Capture the cell that displays the provided text and extract its [X, Y] central coordinate. 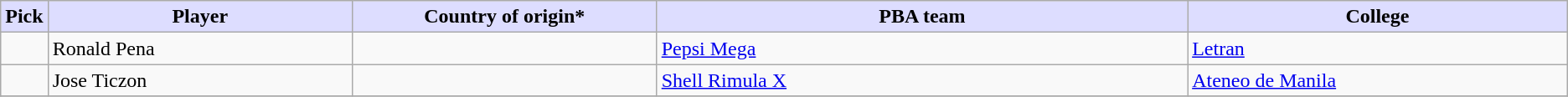
Pepsi Mega [921, 48]
PBA team [921, 17]
Pick [24, 17]
Player [199, 17]
Letran [1378, 48]
Country of origin* [504, 17]
College [1378, 17]
Shell Rimula X [921, 80]
Jose Ticzon [199, 80]
Ronald Pena [199, 48]
Ateneo de Manila [1378, 80]
